Return (x, y) of the center of cell containing provided text 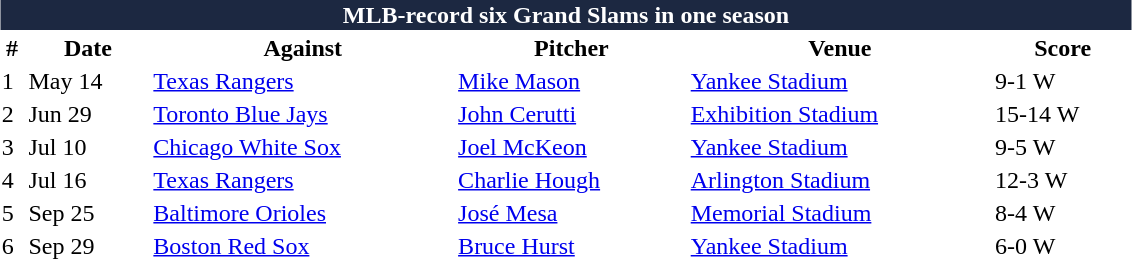
# (12, 48)
May 14 (88, 81)
4 (12, 180)
Toronto Blue Jays (303, 114)
Pitcher (572, 48)
Mike Mason (572, 81)
9-5 W (1063, 147)
Chicago White Sox (303, 147)
2 (12, 114)
Sep 25 (88, 213)
15-14 W (1063, 114)
Jun 29 (88, 114)
Charlie Hough (572, 180)
Against (303, 48)
8-4 W (1063, 213)
1 (12, 81)
Baltimore Orioles (303, 213)
Exhibition Stadium (840, 114)
Joel McKeon (572, 147)
12-3 W (1063, 180)
Jul 16 (88, 180)
9-1 W (1063, 81)
3 (12, 147)
José Mesa (572, 213)
Memorial Stadium (840, 213)
MLB-record six Grand Slams in one season (566, 15)
Venue (840, 48)
5 (12, 213)
Jul 10 (88, 147)
Score (1063, 48)
Date (88, 48)
Arlington Stadium (840, 180)
John Cerutti (572, 114)
